Return the (x, y) coordinate for the center point of the cell that contains the specified text.  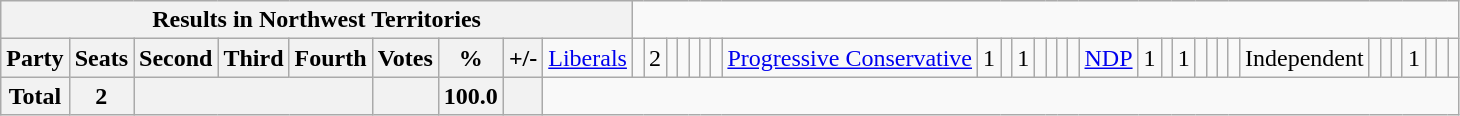
Seats (101, 58)
Fourth (330, 58)
Progressive Conservative (850, 58)
Liberals (588, 58)
Results in Northwest Territories (317, 20)
Votes (405, 58)
Total (35, 96)
+/- (522, 58)
Independent (1305, 58)
100.0 (470, 96)
Second (176, 58)
Third (254, 58)
% (470, 58)
Party (35, 58)
NDP (1108, 58)
